Detect which cell encompasses the target text, then output its [x, y] center coordinate. 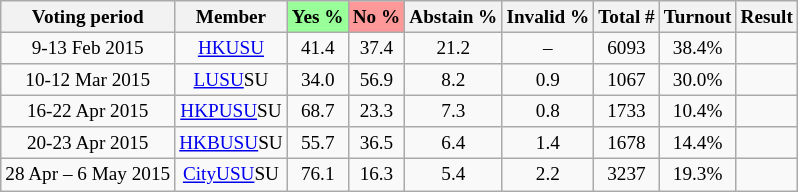
20-23 Apr 2015 [88, 143]
36.5 [376, 143]
0.9 [548, 80]
Abstain % [454, 17]
3237 [627, 175]
19.3% [698, 175]
28 Apr – 6 May 2015 [88, 175]
HKPUSUSU [232, 111]
21.2 [454, 48]
8.2 [454, 80]
Yes % [318, 17]
6093 [627, 48]
Result [766, 17]
HKBUSUSU [232, 143]
14.4% [698, 143]
– [548, 48]
10-12 Mar 2015 [88, 80]
1067 [627, 80]
55.7 [318, 143]
LUSUSU [232, 80]
2.2 [548, 175]
0.8 [548, 111]
No % [376, 17]
30.0% [698, 80]
Turnout [698, 17]
16-22 Apr 2015 [88, 111]
10.4% [698, 111]
41.4 [318, 48]
37.4 [376, 48]
5.4 [454, 175]
1678 [627, 143]
34.0 [318, 80]
Member [232, 17]
38.4% [698, 48]
1733 [627, 111]
HKUSU [232, 48]
16.3 [376, 175]
Total # [627, 17]
6.4 [454, 143]
9-13 Feb 2015 [88, 48]
23.3 [376, 111]
7.3 [454, 111]
Invalid % [548, 17]
56.9 [376, 80]
Voting period [88, 17]
76.1 [318, 175]
1.4 [548, 143]
68.7 [318, 111]
CityUSUSU [232, 175]
